Search for the cell housing the specified text and yield its [x, y] center coordinate. 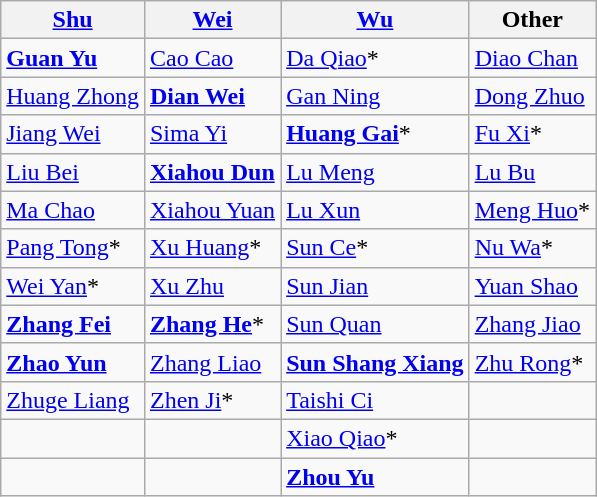
Sun Quan [376, 324]
Jiang Wei [73, 134]
Diao Chan [532, 58]
Xiahou Dun [212, 172]
Zhao Yun [73, 362]
Liu Bei [73, 172]
Shu [73, 20]
Huang Zhong [73, 96]
Wu [376, 20]
Yuan Shao [532, 286]
Zhang Fei [73, 324]
Lu Xun [376, 210]
Xiahou Yuan [212, 210]
Xu Zhu [212, 286]
Sun Ce* [376, 248]
Zhou Yu [376, 477]
Lu Bu [532, 172]
Huang Gai* [376, 134]
Ma Chao [73, 210]
Xiao Qiao* [376, 438]
Zhang Liao [212, 362]
Sun Shang Xiang [376, 362]
Zhen Ji* [212, 400]
Taishi Ci [376, 400]
Pang Tong* [73, 248]
Other [532, 20]
Gan Ning [376, 96]
Xu Huang* [212, 248]
Dong Zhuo [532, 96]
Wei Yan* [73, 286]
Da Qiao* [376, 58]
Zhuge Liang [73, 400]
Wei [212, 20]
Guan Yu [73, 58]
Zhang Jiao [532, 324]
Meng Huo* [532, 210]
Sima Yi [212, 134]
Sun Jian [376, 286]
Fu Xi* [532, 134]
Lu Meng [376, 172]
Zhu Rong* [532, 362]
Zhang He* [212, 324]
Dian Wei [212, 96]
Nu Wa* [532, 248]
Cao Cao [212, 58]
